Detect which cell encompasses the target text, then output its (x, y) center coordinate. 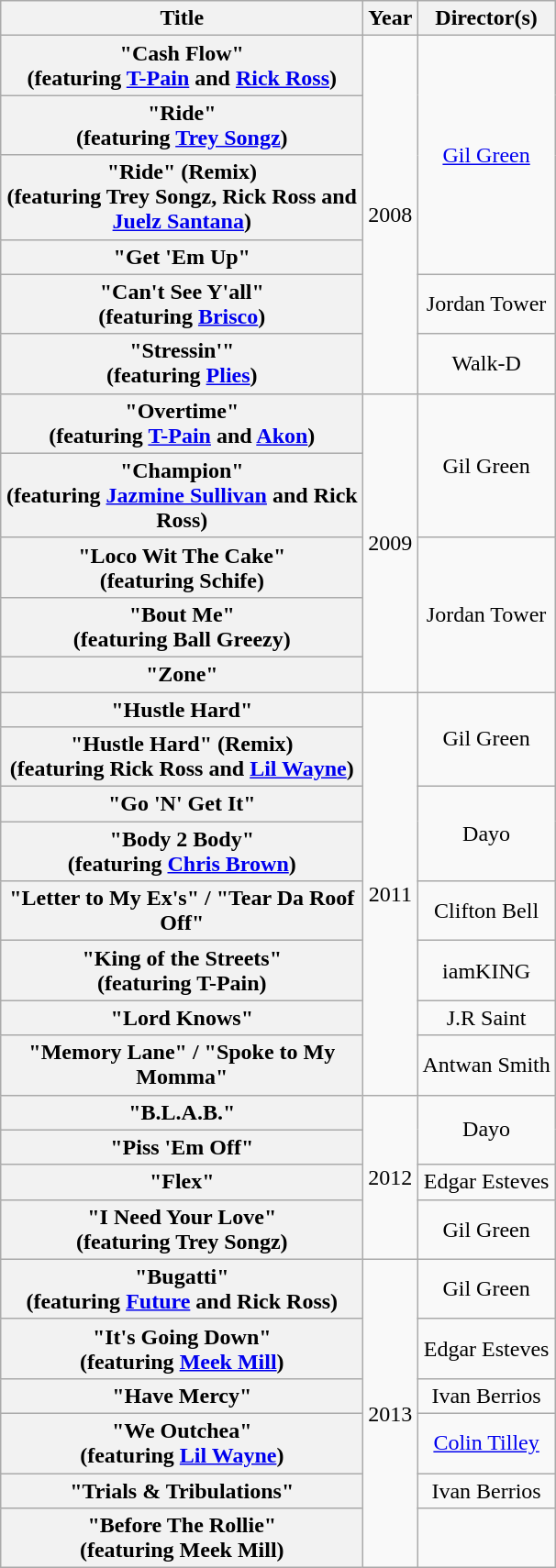
"Zone" (182, 674)
"Overtime"(featuring T-Pain and Akon) (182, 424)
"We Outchea"(featuring Lil Wayne) (182, 1443)
J.R Saint (486, 1018)
iamKING (486, 970)
"Loco Wit The Cake"(featuring Schife) (182, 567)
"Bugatti"(featuring Future and Rick Ross) (182, 1289)
"It's Going Down"(featuring Meek Mill) (182, 1348)
"Bout Me"(featuring Ball Greezy) (182, 627)
Colin Tilley (486, 1443)
"Hustle Hard" (182, 709)
"Stressin'"(featuring Plies) (182, 363)
2012 (391, 1177)
"Ride" (Remix)(featuring Trey Songz, Rick Ross and Juelz Santana) (182, 197)
"Flex" (182, 1182)
Year (391, 18)
"Champion"(featuring Jazmine Sullivan and Rick Ross) (182, 495)
"I Need Your Love"(featuring Trey Songz) (182, 1229)
2009 (391, 543)
"B.L.A.B." (182, 1112)
"Go 'N' Get It" (182, 804)
"Body 2 Body"(featuring Chris Brown) (182, 851)
2013 (391, 1413)
Antwan Smith (486, 1066)
2008 (391, 215)
"Get 'Em Up" (182, 257)
"Before The Rollie"(featuring Meek Mill) (182, 1539)
"Trials & Tribulations" (182, 1490)
Director(s) (486, 18)
"Memory Lane" / "Spoke to My Momma" (182, 1066)
"Ride"(featuring Trey Songz) (182, 125)
"Cash Flow"(featuring T-Pain and Rick Ross) (182, 66)
2011 (391, 893)
"King of the Streets"(featuring T-Pain) (182, 970)
"Piss 'Em Off" (182, 1147)
"Letter to My Ex's" / "Tear Da Roof Off" (182, 911)
"Hustle Hard" (Remix)(featuring Rick Ross and Lil Wayne) (182, 757)
Title (182, 18)
"Have Mercy" (182, 1396)
Clifton Bell (486, 911)
"Can't See Y'all"(featuring Brisco) (182, 304)
Walk-D (486, 363)
"Lord Knows" (182, 1018)
